Return [X, Y] of the center of cell containing provided text 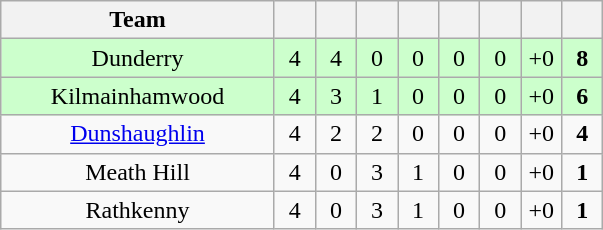
Meath Hill [138, 172]
Rathkenny [138, 210]
Dunshaughlin [138, 134]
Team [138, 20]
6 [582, 96]
Dunderry [138, 58]
Kilmainhamwood [138, 96]
8 [582, 58]
